Return [x, y] of the center of cell containing provided text 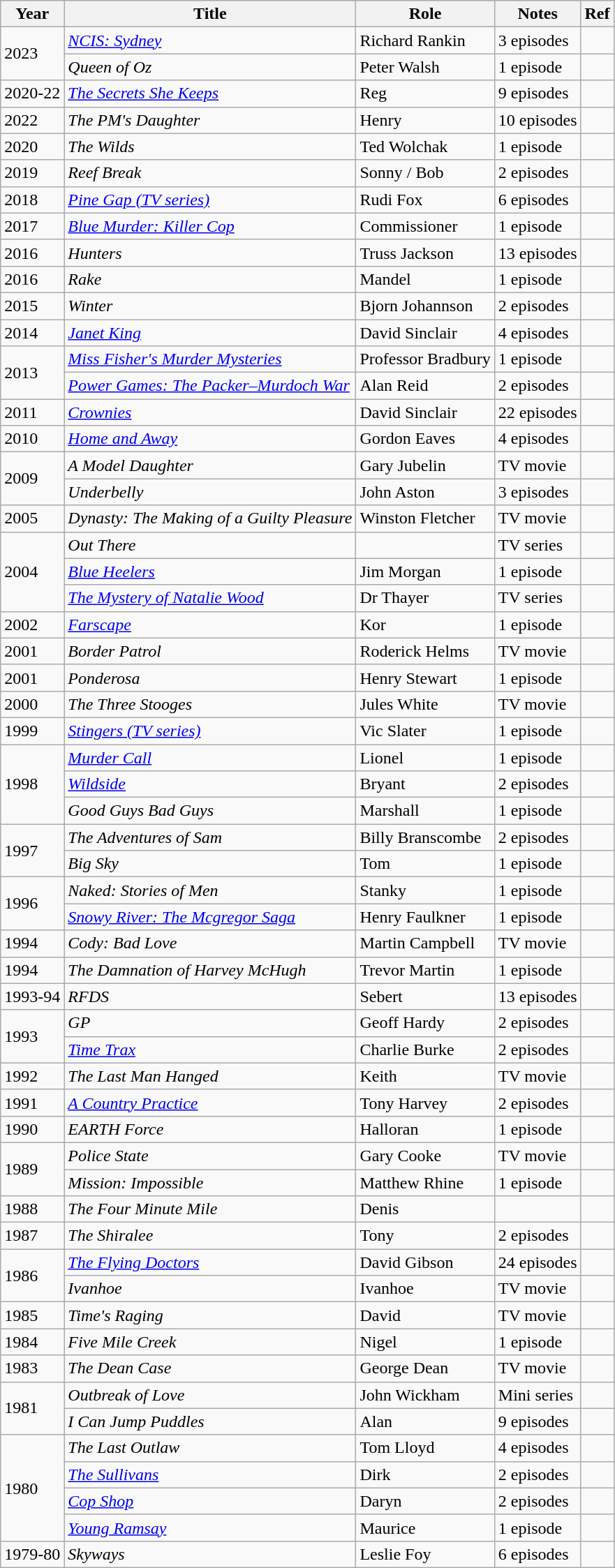
Leslie Foy [425, 1554]
David [425, 1315]
The Three Stooges [210, 704]
1979-80 [32, 1554]
Miss Fisher's Murder Mysteries [210, 359]
The Last Man Hanged [210, 1076]
Border Patrol [210, 651]
Keith [425, 1076]
Role [425, 14]
Notes [538, 14]
Tony [425, 1236]
Hunters [210, 253]
Skyways [210, 1554]
The PM's Daughter [210, 120]
Snowy River: The Mcgregor Saga [210, 917]
1990 [32, 1129]
Vic Slater [425, 731]
Underbelly [210, 492]
1986 [32, 1276]
Time Trax [210, 1050]
Out There [210, 545]
2022 [32, 120]
David Gibson [425, 1262]
John Aston [425, 492]
2011 [32, 412]
Cody: Bad Love [210, 943]
Dr Thayer [425, 598]
Gary Jubelin [425, 465]
Crownies [210, 412]
Nigel [425, 1342]
Bjorn Johannson [425, 306]
Dirk [425, 1474]
Murder Call [210, 757]
1989 [32, 1169]
Stanky [425, 890]
1981 [32, 1408]
24 episodes [538, 1262]
The Shiralee [210, 1236]
Wildside [210, 784]
Matthew Rhine [425, 1183]
Maurice [425, 1528]
Billy Branscombe [425, 837]
Janet King [210, 333]
1999 [32, 731]
Mini series [538, 1395]
The Sullivans [210, 1474]
Home and Away [210, 439]
Marshall [425, 811]
Commissioner [425, 226]
Martin Campbell [425, 943]
2004 [32, 572]
GP [210, 1023]
1985 [32, 1315]
Title [210, 14]
2019 [32, 173]
I Can Jump Puddles [210, 1421]
Reef Break [210, 173]
Gordon Eaves [425, 439]
2018 [32, 200]
1998 [32, 784]
Ponderosa [210, 678]
Daryn [425, 1501]
The Flying Doctors [210, 1262]
Henry Stewart [425, 678]
The Last Outlaw [210, 1448]
1991 [32, 1103]
1993 [32, 1036]
1980 [32, 1488]
Time's Raging [210, 1315]
Geoff Hardy [425, 1023]
RFDS [210, 996]
Tom Lloyd [425, 1448]
2009 [32, 479]
Denis [425, 1209]
Rudi Fox [425, 200]
Ted Wolchak [425, 147]
Tom [425, 864]
John Wickham [425, 1395]
Cop Shop [210, 1501]
2014 [32, 333]
Pine Gap (TV series) [210, 200]
2002 [32, 625]
Power Games: The Packer–Murdoch War [210, 386]
Sebert [425, 996]
Blue Heelers [210, 572]
Big Sky [210, 864]
Winter [210, 306]
Outbreak of Love [210, 1395]
22 episodes [538, 412]
Year [32, 14]
The Four Minute Mile [210, 1209]
1996 [32, 904]
Halloran [425, 1129]
Ref [598, 14]
Five Mile Creek [210, 1342]
2013 [32, 373]
Jules White [425, 704]
The Damnation of Harvey McHugh [210, 970]
Charlie Burke [425, 1050]
Sonny / Bob [425, 173]
Winston Fletcher [425, 518]
1988 [32, 1209]
Reg [425, 94]
Young Ramsay [210, 1528]
Trevor Martin [425, 970]
The Mystery of Natalie Wood [210, 598]
Jim Morgan [425, 572]
2020 [32, 147]
Truss Jackson [425, 253]
Mission: Impossible [210, 1183]
Good Guys Bad Guys [210, 811]
Alan [425, 1421]
George Dean [425, 1368]
2015 [32, 306]
Henry Faulkner [425, 917]
Richard Rankin [425, 40]
The Wilds [210, 147]
1983 [32, 1368]
2020-22 [32, 94]
NCIS: Sydney [210, 40]
Kor [425, 625]
Rake [210, 279]
1984 [32, 1342]
2023 [32, 54]
Tony Harvey [425, 1103]
2017 [32, 226]
Farscape [210, 625]
Naked: Stories of Men [210, 890]
Stingers (TV series) [210, 731]
The Secrets She Keeps [210, 94]
Henry [425, 120]
Alan Reid [425, 386]
1993-94 [32, 996]
Police State [210, 1156]
1987 [32, 1236]
A Country Practice [210, 1103]
1997 [32, 851]
1992 [32, 1076]
The Dean Case [210, 1368]
Mandel [425, 279]
Bryant [425, 784]
The Adventures of Sam [210, 837]
A Model Daughter [210, 465]
Blue Murder: Killer Cop [210, 226]
2000 [32, 704]
2005 [32, 518]
10 episodes [538, 120]
Queen of Oz [210, 67]
Gary Cooke [425, 1156]
Dynasty: The Making of a Guilty Pleasure [210, 518]
2010 [32, 439]
Peter Walsh [425, 67]
Professor Bradbury [425, 359]
Lionel [425, 757]
EARTH Force [210, 1129]
Roderick Helms [425, 651]
